Extract the [X, Y] coordinate from the center of the cell holding the provided text.  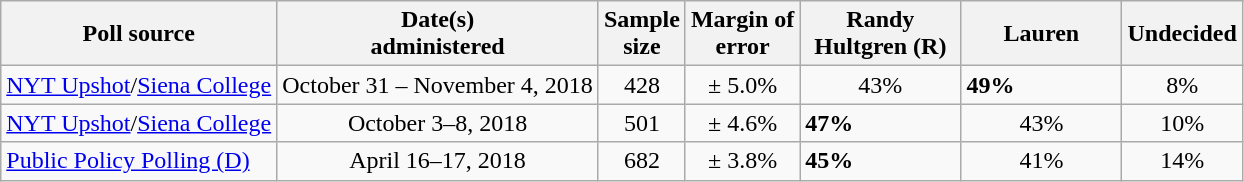
± 3.8% [742, 161]
± 4.6% [742, 123]
49% [1042, 85]
14% [1182, 161]
682 [642, 161]
April 16–17, 2018 [438, 161]
8% [1182, 85]
10% [1182, 123]
501 [642, 123]
Margin oferror [742, 34]
Public Policy Polling (D) [139, 161]
Poll source [139, 34]
October 31 – November 4, 2018 [438, 85]
± 5.0% [742, 85]
45% [880, 161]
Undecided [1182, 34]
Date(s)administered [438, 34]
Samplesize [642, 34]
RandyHultgren (R) [880, 34]
Lauren [1042, 34]
October 3–8, 2018 [438, 123]
41% [1042, 161]
428 [642, 85]
47% [880, 123]
